Capture the cell that displays the provided text and extract its (X, Y) central coordinate. 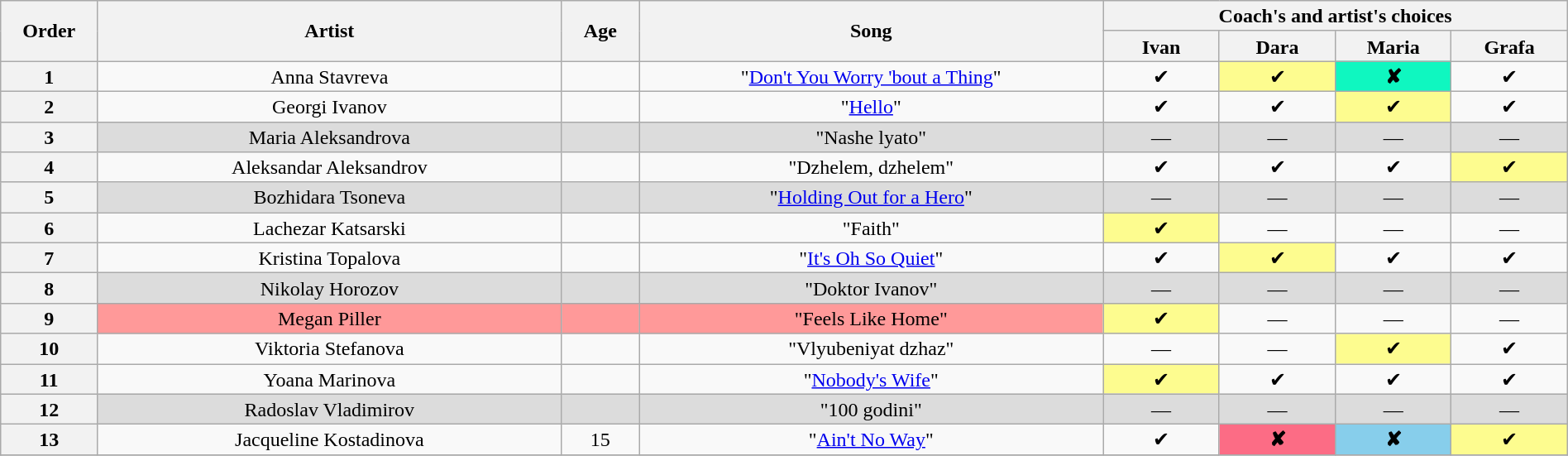
"Faith" (872, 228)
Jacqueline Kostadinova (329, 440)
Ivan (1161, 46)
"Dzhelem, dzhelem" (872, 167)
"Hello" (872, 106)
Order (50, 31)
"Don't You Worry 'bout a Thing" (872, 76)
6 (50, 228)
8 (50, 288)
2 (50, 106)
Viktoria Stefanova (329, 349)
"Nashe lyato" (872, 137)
Maria (1394, 46)
Radoslav Vladimirov (329, 409)
Maria Aleksandrova (329, 137)
Aleksandar Aleksandrov (329, 167)
Dara (1277, 46)
3 (50, 137)
12 (50, 409)
"Feels Like Home" (872, 318)
"Ain't No Way" (872, 440)
Megan Piller (329, 318)
Georgi Ivanov (329, 106)
5 (50, 197)
1 (50, 76)
Song (872, 31)
10 (50, 349)
Coach's and artist's choices (1335, 17)
4 (50, 167)
"Nobody's Wife" (872, 379)
Nikolay Horozov (329, 288)
Age (600, 31)
Artist (329, 31)
"Holding Out for a Hero" (872, 197)
7 (50, 258)
Anna Stavreva (329, 76)
"Doktor Ivanov" (872, 288)
"Vlyubeniyat dzhaz" (872, 349)
Lachezar Katsarski (329, 228)
11 (50, 379)
9 (50, 318)
15 (600, 440)
Bozhidara Tsoneva (329, 197)
Grafa (1509, 46)
"It's Oh So Quiet" (872, 258)
13 (50, 440)
Yoana Marinova (329, 379)
"100 godini" (872, 409)
Kristina Topalova (329, 258)
